Return (x, y) of the center of cell containing provided text 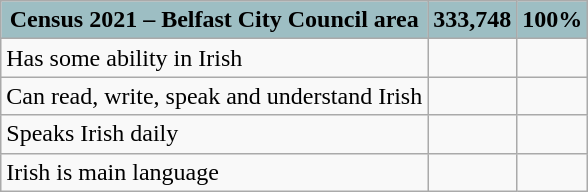
Irish is main language (214, 172)
333,748 (472, 20)
100% (552, 20)
Census 2021 – Belfast City Council area (214, 20)
Can read, write, speak and understand Irish (214, 96)
Speaks Irish daily (214, 134)
Has some ability in Irish (214, 58)
